Provide the (x, y) coordinate of the cell's center where the given text is located.  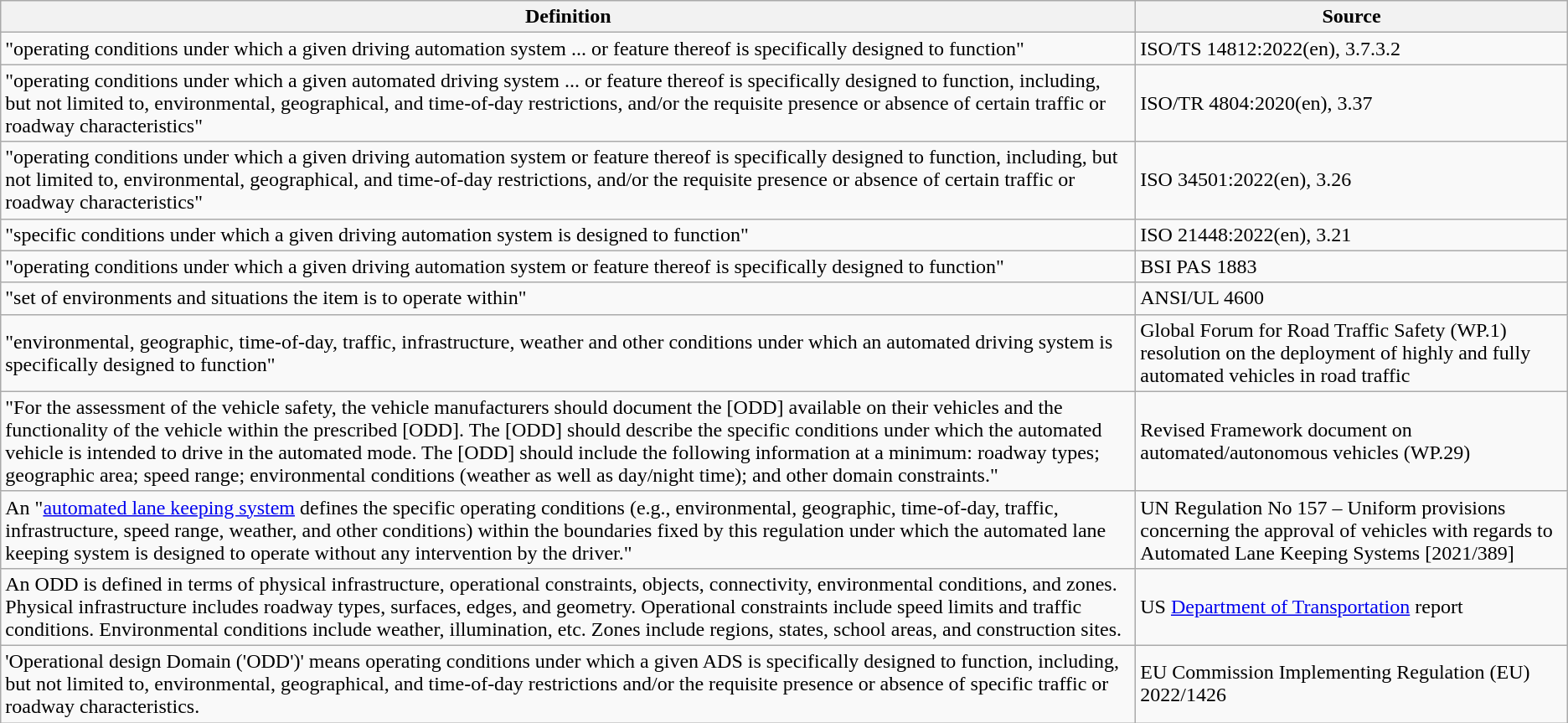
UN Regulation No 157 – Uniform provisions concerning the approval of vehicles with regards to Automated Lane Keeping Systems [2021/389] (1352, 529)
Definition (568, 17)
"operating conditions under which a given driving automation system ... or feature thereof is specifically designed to function" (568, 49)
EU Commission Implementing Regulation (EU) 2022/1426 (1352, 684)
ISO 21448:2022(en), 3.21 (1352, 235)
US Department of Transportation report (1352, 607)
ISO 34501:2022(en), 3.26 (1352, 180)
ISO/TR 4804:2020(en), 3.37 (1352, 103)
Global Forum for Road Traffic Safety (WP.1) resolution on the deployment of highly and fully automated vehicles in road traffic (1352, 353)
Source (1352, 17)
Revised Framework document on automated/autonomous vehicles (WP.29) (1352, 441)
ISO/TS 14812:2022(en), 3.7.3.2 (1352, 49)
"set of environments and situations the item is to operate within" (568, 298)
ANSI/UL 4600 (1352, 298)
"specific conditions under which a given driving automation system is designed to function" (568, 235)
BSI PAS 1883 (1352, 266)
"operating conditions under which a given driving automation system or feature thereof is specifically designed to function" (568, 266)
